Output the (x, y) coordinate of the center of the cell containing the given text.  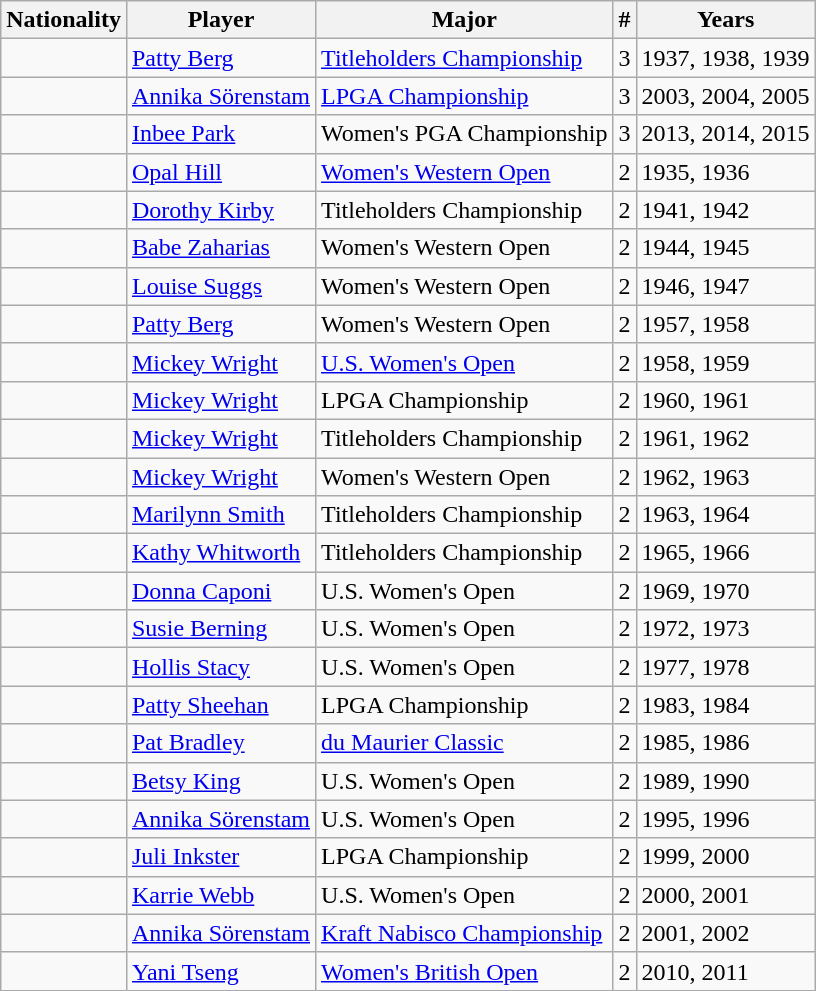
Yani Tseng (220, 971)
Karrie Webb (220, 895)
1965, 1966 (726, 553)
1977, 1978 (726, 667)
Betsy King (220, 781)
Marilynn Smith (220, 515)
Major (464, 20)
1958, 1959 (726, 362)
Player (220, 20)
1963, 1964 (726, 515)
1995, 1996 (726, 819)
# (624, 20)
1962, 1963 (726, 477)
1937, 1938, 1939 (726, 58)
1983, 1984 (726, 705)
1989, 1990 (726, 781)
Dorothy Kirby (220, 210)
1941, 1942 (726, 210)
2003, 2004, 2005 (726, 96)
Juli Inkster (220, 857)
Years (726, 20)
1935, 1936 (726, 172)
1985, 1986 (726, 743)
Nationality (64, 20)
1969, 1970 (726, 591)
Susie Berning (220, 629)
Pat Bradley (220, 743)
2000, 2001 (726, 895)
1957, 1958 (726, 324)
1972, 1973 (726, 629)
Opal Hill (220, 172)
2010, 2011 (726, 971)
Women's PGA Championship (464, 134)
2013, 2014, 2015 (726, 134)
Hollis Stacy (220, 667)
2001, 2002 (726, 933)
du Maurier Classic (464, 743)
1944, 1945 (726, 248)
1960, 1961 (726, 400)
1961, 1962 (726, 438)
1999, 2000 (726, 857)
Women's British Open (464, 971)
Louise Suggs (220, 286)
Kraft Nabisco Championship (464, 933)
Patty Sheehan (220, 705)
Donna Caponi (220, 591)
Kathy Whitworth (220, 553)
1946, 1947 (726, 286)
Babe Zaharias (220, 248)
Inbee Park (220, 134)
